Detect which cell encompasses the target text, then output its [X, Y] center coordinate. 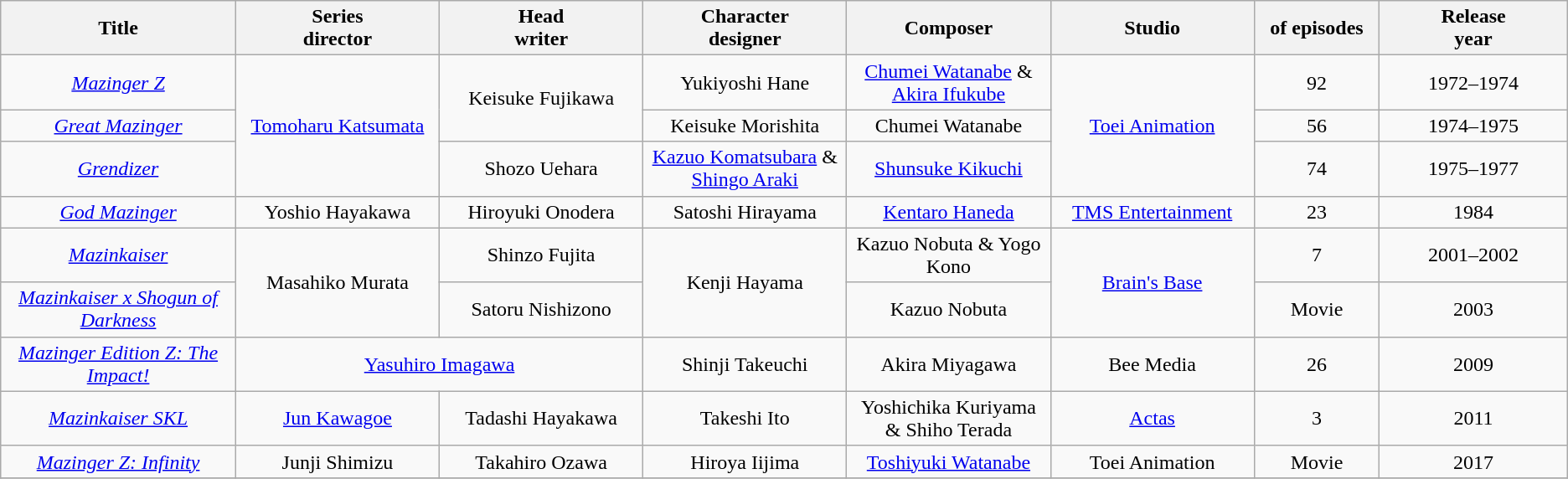
92 [1317, 82]
Shozo Uehara [541, 169]
Junji Shimizu [337, 461]
Releaseyear [1473, 28]
Kenji Hayama [745, 282]
Jun Kawagoe [337, 419]
Tadashi Hayakawa [541, 419]
Great Mazinger [119, 126]
Mazinger Z [119, 82]
Kazuo Nobuta [948, 310]
Hiroya Iijima [745, 461]
Chumei Watanabe [948, 126]
1975–1977 [1473, 169]
Takeshi Ito [745, 419]
Shinzo Fujita [541, 255]
1972–1974 [1473, 82]
Brain's Base [1153, 282]
Characterdesigner [745, 28]
Tomoharu Katsumata [337, 126]
2009 [1473, 363]
Headwriter [541, 28]
Mazinkaiser [119, 255]
Title [119, 28]
Hiroyuki Onodera [541, 212]
Mazinkaiser x Shogun of Darkness [119, 310]
Chumei Watanabe & Akira Ifukube [948, 82]
Shinji Takeuchi [745, 363]
Bee Media [1153, 363]
56 [1317, 126]
2017 [1473, 461]
God Mazinger [119, 212]
Mazinkaiser SKL [119, 419]
TMS Entertainment [1153, 212]
23 [1317, 212]
7 [1317, 255]
Keisuke Fujikawa [541, 99]
26 [1317, 363]
Actas [1153, 419]
Kentaro Haneda [948, 212]
Satoru Nishizono [541, 310]
Yasuhiro Imagawa [439, 363]
Studio [1153, 28]
Shunsuke Kikuchi [948, 169]
Toshiyuki Watanabe [948, 461]
1984 [1473, 212]
Yoshichika Kuriyama & Shiho Terada [948, 419]
74 [1317, 169]
Composer [948, 28]
Yoshio Hayakawa [337, 212]
Grendizer [119, 169]
Kazuo Komatsubara & Shingo Araki [745, 169]
Yukiyoshi Hane [745, 82]
Kazuo Nobuta & Yogo Kono [948, 255]
of episodes [1317, 28]
Mazinger Edition Z: The Impact! [119, 363]
2003 [1473, 310]
Mazinger Z: Infinity [119, 461]
Takahiro Ozawa [541, 461]
Seriesdirector [337, 28]
Keisuke Morishita [745, 126]
Masahiko Murata [337, 282]
Satoshi Hirayama [745, 212]
2001–2002 [1473, 255]
3 [1317, 419]
1974–1975 [1473, 126]
2011 [1473, 419]
Akira Miyagawa [948, 363]
